Search for the cell housing the specified text and yield its [X, Y] center coordinate. 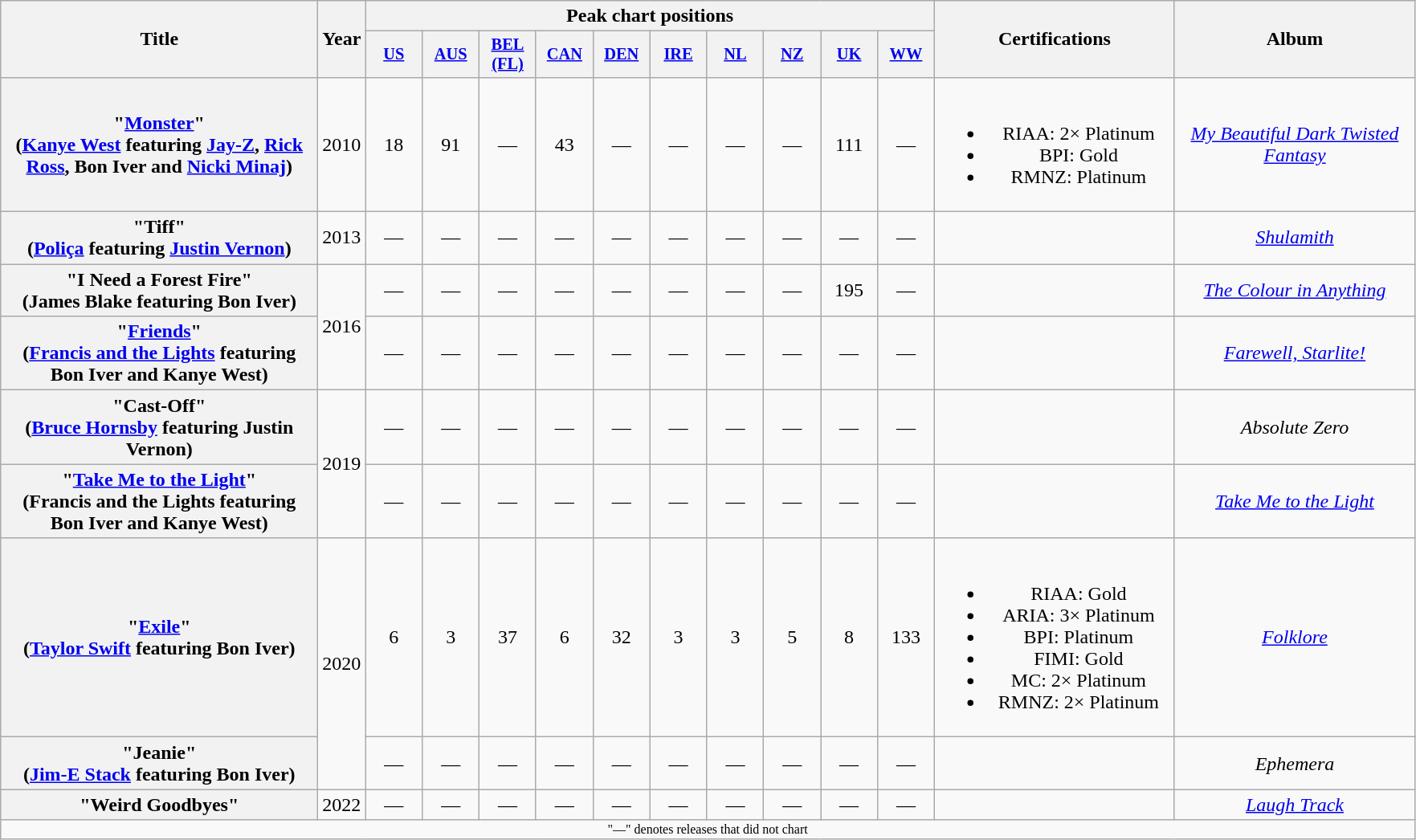
Farewell, Starlite! [1295, 353]
2013 [342, 238]
"—" denotes releases that did not chart [708, 830]
Ephemera [1295, 763]
Absolute Zero [1295, 427]
133 [906, 638]
2016 [342, 328]
Take Me to the Light [1295, 501]
Year [342, 39]
5 [792, 638]
CAN [564, 55]
Shulamith [1295, 238]
NL [736, 55]
111 [850, 145]
Title [159, 39]
37 [508, 638]
2022 [342, 805]
91 [451, 145]
AUS [451, 55]
US [394, 55]
2019 [342, 464]
RIAA: GoldARIA: 3× PlatinumBPI: PlatinumFIMI: GoldMC: 2× PlatinumRMNZ: 2× Platinum [1054, 638]
UK [850, 55]
"Weird Goodbyes" [159, 805]
Folklore [1295, 638]
"I Need a Forest Fire"(James Blake featuring Bon Iver) [159, 291]
WW [906, 55]
"Monster"(Kanye West featuring Jay-Z, Rick Ross, Bon Iver and Nicki Minaj) [159, 145]
2020 [342, 663]
8 [850, 638]
2010 [342, 145]
"Take Me to the Light"(Francis and the Lights featuring Bon Iver and Kanye West) [159, 501]
The Colour in Anything [1295, 291]
DEN [622, 55]
195 [850, 291]
"Exile"(Taylor Swift featuring Bon Iver) [159, 638]
"Tiff"(Poliça featuring Justin Vernon) [159, 238]
"Jeanie"(Jim-E Stack featuring Bon Iver) [159, 763]
Laugh Track [1295, 805]
32 [622, 638]
43 [564, 145]
My Beautiful Dark Twisted Fantasy [1295, 145]
Certifications [1054, 39]
Peak chart positions [651, 16]
"Friends"(Francis and the Lights featuring Bon Iver and Kanye West) [159, 353]
"Cast-Off"(Bruce Hornsby featuring Justin Vernon) [159, 427]
IRE [678, 55]
18 [394, 145]
Album [1295, 39]
NZ [792, 55]
BEL (FL) [508, 55]
RIAA: 2× PlatinumBPI: GoldRMNZ: Platinum [1054, 145]
